Scan for the cell matching the given text and deliver its [x, y] coordinate at center. 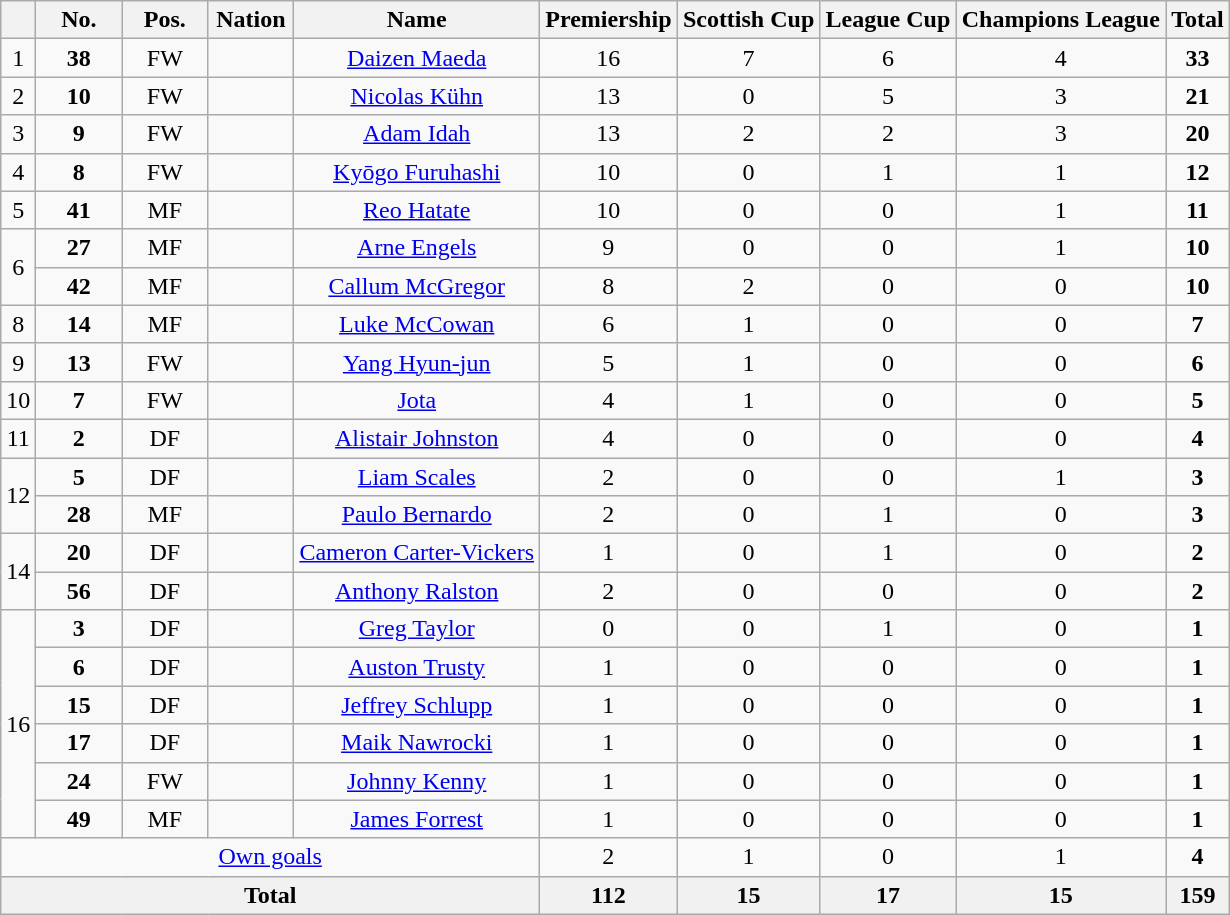
41 [79, 210]
Cameron Carter-Vickers [417, 553]
League Cup [888, 20]
Scottish Cup [748, 20]
Liam Scales [417, 477]
Anthony Ralston [417, 591]
49 [79, 819]
38 [79, 58]
Callum McGregor [417, 286]
No. [79, 20]
Kyōgo Furuhashi [417, 172]
42 [79, 286]
Name [417, 20]
27 [79, 248]
Luke McCowan [417, 324]
33 [1198, 58]
Jota [417, 400]
Yang Hyun-jun [417, 362]
Auston Trusty [417, 667]
Daizen Maeda [417, 58]
Maik Nawrocki [417, 743]
24 [79, 781]
21 [1198, 96]
112 [609, 895]
Nicolas Kühn [417, 96]
159 [1198, 895]
Jeffrey Schlupp [417, 705]
Own goals [270, 857]
Pos. [165, 20]
28 [79, 515]
Nation [251, 20]
Reo Hatate [417, 210]
Champions League [1061, 20]
Arne Engels [417, 248]
Greg Taylor [417, 629]
Adam Idah [417, 134]
Johnny Kenny [417, 781]
Alistair Johnston [417, 438]
James Forrest [417, 819]
Premiership [609, 20]
56 [79, 591]
Paulo Bernardo [417, 515]
